Return the [x, y] coordinate for the center point of the cell that contains the specified text.  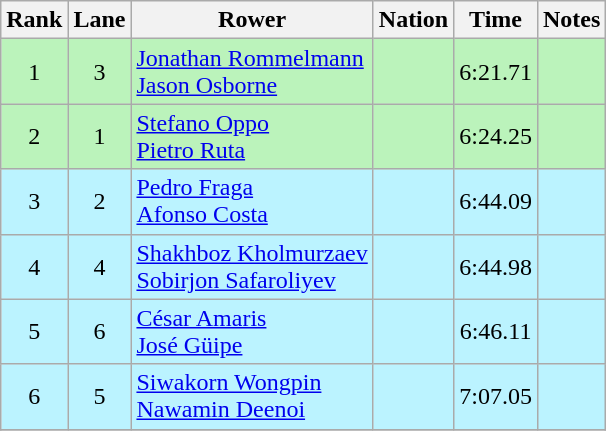
Rower [252, 20]
6:44.09 [496, 202]
7:07.05 [496, 396]
Stefano OppoPietro Ruta [252, 136]
6:46.11 [496, 332]
Jonathan RommelmannJason Osborne [252, 72]
Time [496, 20]
Notes [571, 20]
César AmarisJosé Güipe [252, 332]
6:44.98 [496, 266]
Siwakorn WongpinNawamin Deenoi [252, 396]
Nation [413, 20]
6:21.71 [496, 72]
Lane [100, 20]
Rank [34, 20]
Shakhboz KholmurzaevSobirjon Safaroliyev [252, 266]
Pedro Fraga Afonso Costa [252, 202]
6:24.25 [496, 136]
